Search for the cell housing the specified text and yield its [X, Y] center coordinate. 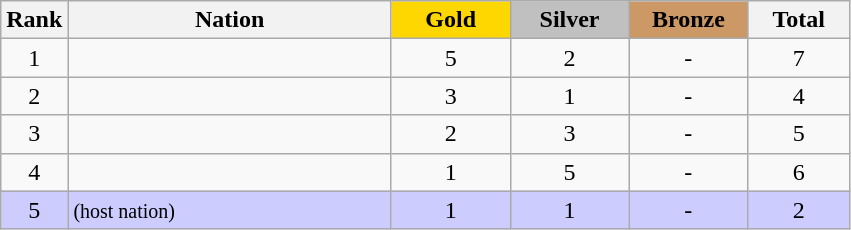
Bronze [688, 20]
Total [799, 20]
7 [799, 58]
Gold [450, 20]
Nation [230, 20]
Silver [570, 20]
6 [799, 172]
(host nation) [230, 210]
Rank [34, 20]
